Return the [x, y] coordinate for the center point of the cell that contains the specified text.  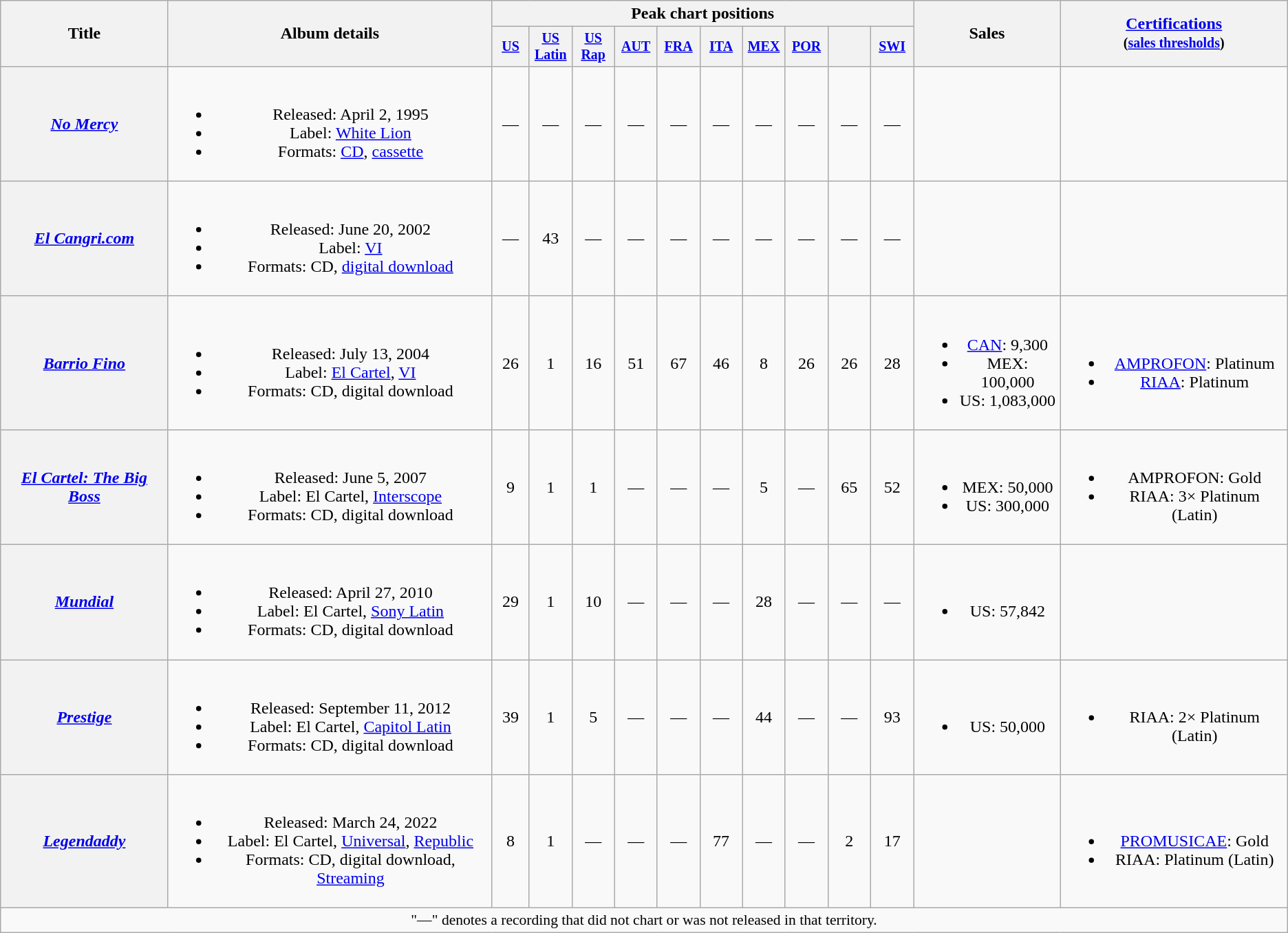
Released: September 11, 2012Label: El Cartel, Capitol LatinFormats: CD, digital download [330, 717]
AUT [636, 47]
10 [593, 603]
POR [806, 47]
Album details [330, 34]
77 [721, 841]
MEX: 50,000US: 300,000 [987, 487]
Released: April 2, 1995Label: White LionFormats: CD, cassette [330, 124]
17 [892, 841]
El Cangri.com [84, 238]
US: 50,000 [987, 717]
29 [511, 603]
El Cartel: The Big Boss [84, 487]
93 [892, 717]
39 [511, 717]
Released: June 5, 2007Label: El Cartel, InterscopeFormats: CD, digital download [330, 487]
Peak chart positions [703, 14]
Released: July 13, 2004Label: El Cartel, VIFormats: CD, digital download [330, 363]
44 [764, 717]
65 [849, 487]
US [511, 47]
Title [84, 34]
Barrio Fino [84, 363]
USLatin [550, 47]
MEX [764, 47]
Released: March 24, 2022Label: El Cartel, Universal, RepublicFormats: CD, digital download, Streaming [330, 841]
Certifications(sales thresholds) [1174, 34]
"—" denotes a recording that did not chart or was not released in that territory. [644, 921]
No Mercy [84, 124]
67 [678, 363]
USRap [593, 47]
SWI [892, 47]
Legendaddy [84, 841]
16 [593, 363]
CAN: 9,300MEX: 100,000US: 1,083,000 [987, 363]
Prestige [84, 717]
52 [892, 487]
FRA [678, 47]
AMPROFON: GoldRIAA: 3× Platinum (Latin) [1174, 487]
PROMUSICAE: GoldRIAA: Platinum (Latin) [1174, 841]
46 [721, 363]
Released: June 20, 2002Label: VIFormats: CD, digital download [330, 238]
2 [849, 841]
RIAA: 2× Platinum (Latin) [1174, 717]
43 [550, 238]
ITA [721, 47]
9 [511, 487]
Mundial [84, 603]
51 [636, 363]
US: 57,842 [987, 603]
Sales [987, 34]
Released: April 27, 2010Label: El Cartel, Sony LatinFormats: CD, digital download [330, 603]
AMPROFON: PlatinumRIAA: Platinum [1174, 363]
